Scan for the cell matching the given text and deliver its [x, y] coordinate at center. 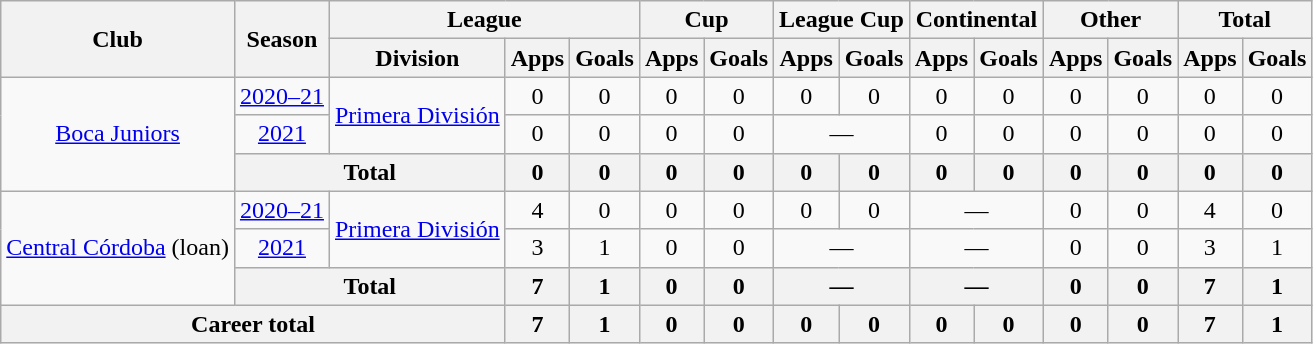
Cup [706, 20]
League [484, 20]
Division [417, 58]
Other [1110, 20]
Career total [253, 324]
League Cup [842, 20]
Club [118, 39]
Boca Juniors [118, 134]
Central Córdoba (loan) [118, 248]
Season [282, 39]
Continental [976, 20]
